Determine the [x, y] coordinate at the center of the cell enclosing the given text.  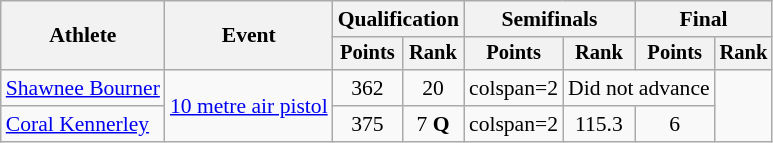
362 [368, 88]
Coral Kennerley [83, 124]
375 [368, 124]
Shawnee Bourner [83, 88]
Qualification [398, 19]
10 metre air pistol [249, 106]
6 [675, 124]
Did not advance [639, 88]
115.3 [599, 124]
Athlete [83, 36]
7 Q [433, 124]
Semifinals [550, 19]
20 [433, 88]
Final [704, 19]
Event [249, 36]
